For the text-containing cell, return its midpoint in (X, Y) coordinate format. 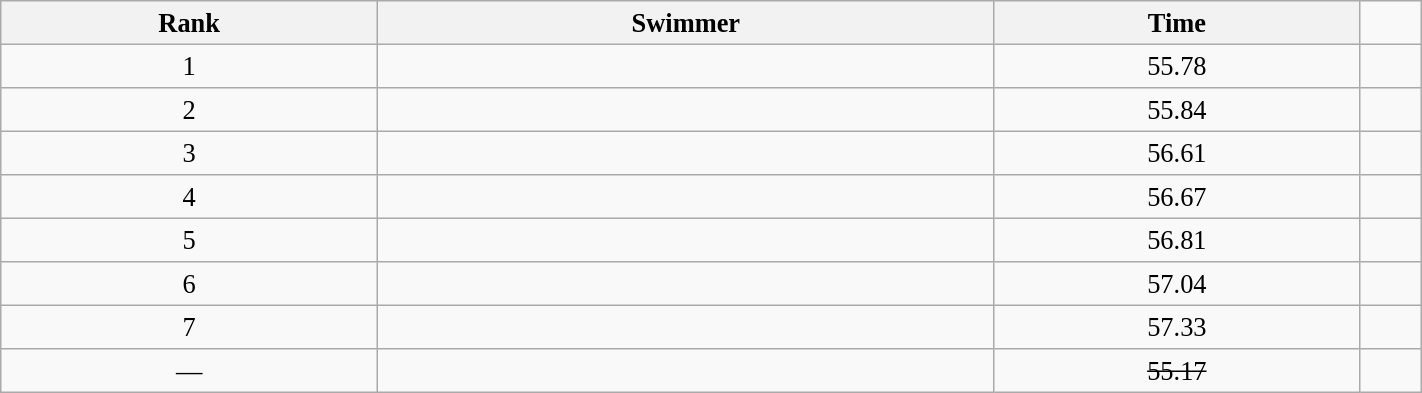
4 (190, 197)
Rank (190, 22)
56.61 (1176, 153)
57.33 (1176, 327)
56.67 (1176, 197)
6 (190, 284)
7 (190, 327)
55.17 (1176, 371)
5 (190, 240)
57.04 (1176, 284)
1 (190, 66)
56.81 (1176, 240)
55.78 (1176, 66)
2 (190, 109)
Time (1176, 22)
— (190, 371)
55.84 (1176, 109)
Swimmer (686, 22)
3 (190, 153)
